Return the (X, Y) coordinate for the center point of the cell that contains the specified text.  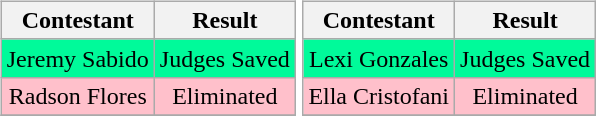
Ella Cristofani (379, 96)
Jeremy Sabido (78, 58)
Lexi Gonzales (379, 58)
Radson Flores (78, 96)
